Capture the cell that displays the provided text and extract its [X, Y] central coordinate. 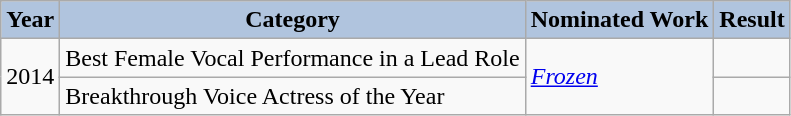
Breakthrough Voice Actress of the Year [292, 96]
Nominated Work [620, 20]
Frozen [620, 77]
Best Female Vocal Performance in a Lead Role [292, 58]
Category [292, 20]
Result [752, 20]
2014 [30, 77]
Year [30, 20]
